Output the (x, y) coordinate of the center of the cell containing the given text.  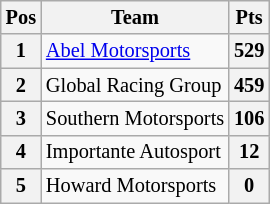
5 (21, 186)
Pts (249, 17)
3 (21, 118)
106 (249, 118)
459 (249, 85)
2 (21, 85)
1 (21, 51)
Pos (21, 17)
Howard Motorsports (135, 186)
Southern Motorsports (135, 118)
529 (249, 51)
Team (135, 17)
12 (249, 152)
0 (249, 186)
4 (21, 152)
Abel Motorsports (135, 51)
Importante Autosport (135, 152)
Global Racing Group (135, 85)
